From the cell containing the given text, extract its center point as [X, Y] coordinate. 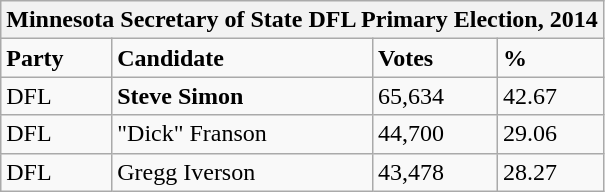
Gregg Iverson [242, 172]
Minnesota Secretary of State DFL Primary Election, 2014 [302, 20]
43,478 [434, 172]
Party [56, 58]
42.67 [551, 96]
Candidate [242, 58]
28.27 [551, 172]
44,700 [434, 134]
Votes [434, 58]
65,634 [434, 96]
% [551, 58]
"Dick" Franson [242, 134]
29.06 [551, 134]
Steve Simon [242, 96]
